Determine the (x, y) coordinate at the center of the cell enclosing the given text.  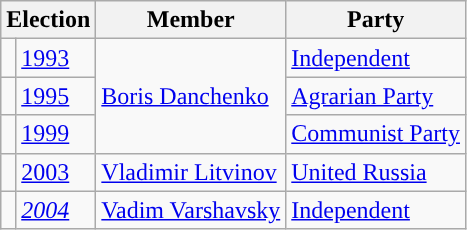
Boris Danchenko (191, 96)
2003 (56, 172)
Communist Party (376, 134)
1999 (56, 134)
United Russia (376, 172)
Party (376, 20)
Agrarian Party (376, 96)
Vadim Varshavsky (191, 210)
Member (191, 20)
Election (48, 20)
1993 (56, 58)
1995 (56, 96)
Vladimir Litvinov (191, 172)
2004 (56, 210)
